For the text-containing cell, return its midpoint in [X, Y] coordinate format. 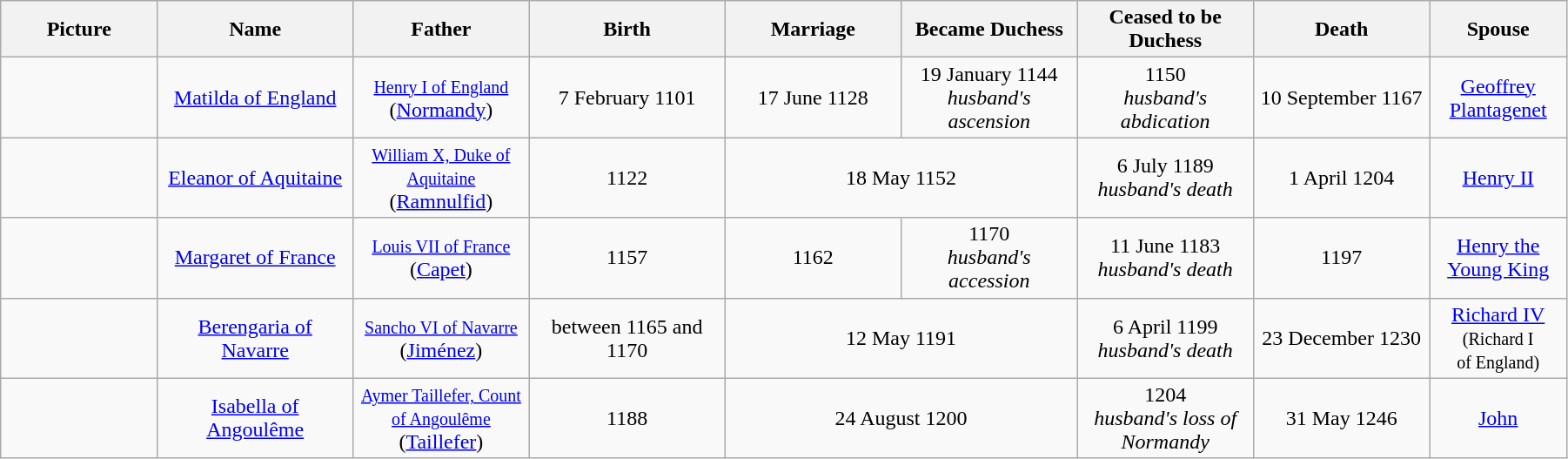
Geoffrey Plantagenet [1498, 98]
12 May 1191 [901, 338]
6 April 1199husband's death [1165, 338]
24 August 1200 [901, 418]
Matilda of England [256, 98]
William X, Duke of Aquitaine(Ramnulfid) [441, 178]
Name [256, 30]
Berengaria of Navarre [256, 338]
Marriage [813, 30]
1150husband's abdication [1165, 98]
1 April 1204 [1341, 178]
19 January 1144husband's ascension [989, 98]
Spouse [1498, 30]
Margaret of France [256, 258]
18 May 1152 [901, 178]
1157 [627, 258]
Father [441, 30]
Became Duchess [989, 30]
1204husband's loss of Normandy [1165, 418]
7 February 1101 [627, 98]
Death [1341, 30]
1170husband's accession [989, 258]
Ceased to be Duchess [1165, 30]
Louis VII of France(Capet) [441, 258]
31 May 1246 [1341, 418]
1197 [1341, 258]
23 December 1230 [1341, 338]
11 June 1183husband's death [1165, 258]
17 June 1128 [813, 98]
John [1498, 418]
1188 [627, 418]
10 September 1167 [1341, 98]
Eleanor of Aquitaine [256, 178]
between 1165 and 1170 [627, 338]
1122 [627, 178]
Richard IV(Richard Iof England) [1498, 338]
Henry II [1498, 178]
Henry I of England(Normandy) [441, 98]
Picture [79, 30]
Isabella of Angoulême [256, 418]
1162 [813, 258]
6 July 1189husband's death [1165, 178]
Aymer Taillefer, Count of Angoulême(Taillefer) [441, 418]
Sancho VI of Navarre(Jiménez) [441, 338]
Birth [627, 30]
Henry the Young King [1498, 258]
